For the text-containing cell, return its midpoint in (X, Y) coordinate format. 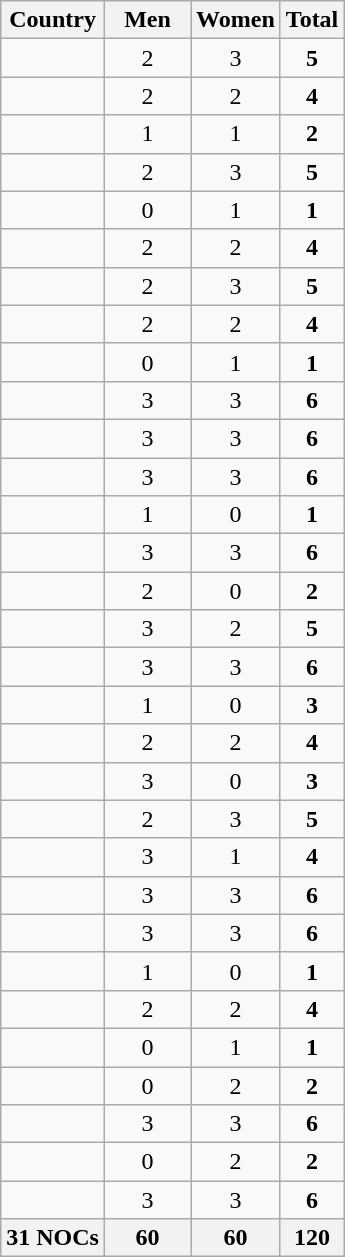
31 NOCs (53, 1238)
Men (147, 20)
120 (312, 1238)
Country (53, 20)
Total (312, 20)
Women (236, 20)
